Pinpoint the cell where the given text exists, returning its (X, Y) midpoint coordinate. 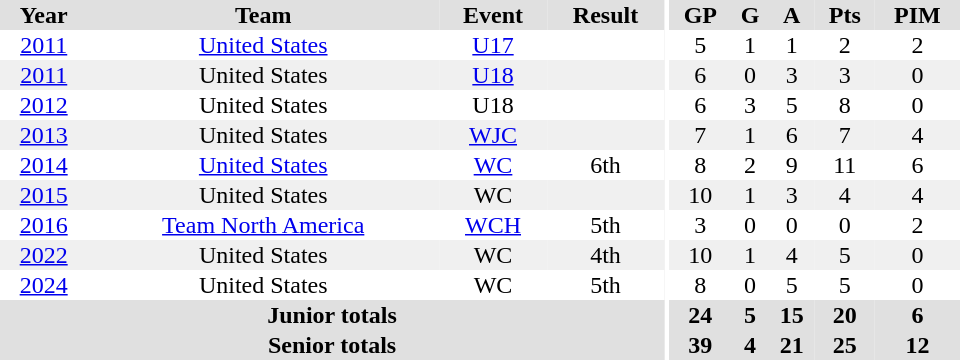
2015 (44, 195)
2024 (44, 285)
PIM (918, 15)
4th (606, 255)
WJC (493, 135)
2014 (44, 165)
Year (44, 15)
15 (792, 315)
Junior totals (332, 315)
24 (700, 315)
U17 (493, 45)
2016 (44, 225)
Team (263, 15)
20 (845, 315)
Senior totals (332, 345)
A (792, 15)
25 (845, 345)
9 (792, 165)
G (750, 15)
2013 (44, 135)
11 (845, 165)
Pts (845, 15)
12 (918, 345)
GP (700, 15)
2012 (44, 105)
39 (700, 345)
21 (792, 345)
Result (606, 15)
Event (493, 15)
Team North America (263, 225)
6th (606, 165)
2022 (44, 255)
WCH (493, 225)
